Locate the cell with the specified text and output its (X, Y) center coordinate. 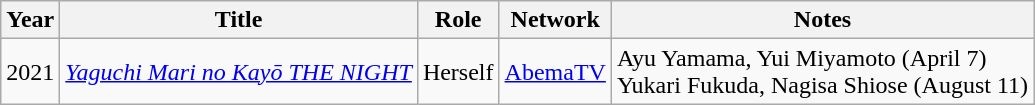
Role (458, 20)
Year (30, 20)
Herself (458, 72)
Network (555, 20)
2021 (30, 72)
Notes (822, 20)
AbemaTV (555, 72)
Ayu Yamama, Yui Miyamoto (April 7)Yukari Fukuda, Nagisa Shiose (August 11) (822, 72)
Title (239, 20)
Yaguchi Mari no Kayō THE NIGHT (239, 72)
